Return the [X, Y] coordinate for the center point of the cell that contains the specified text.  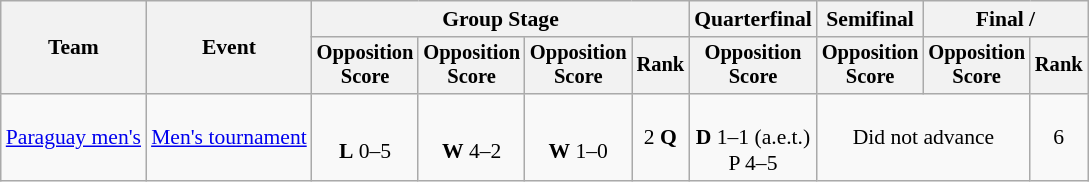
Quarterfinal [753, 19]
Semifinal [870, 19]
L 0–5 [366, 138]
Team [74, 48]
Paraguay men's [74, 138]
W 4–2 [472, 138]
Did not advance [924, 138]
Final / [1005, 19]
Men's tournament [229, 138]
6 [1059, 138]
Group Stage [500, 19]
2 Q [661, 138]
W 1–0 [578, 138]
D 1–1 (a.e.t.)P 4–5 [753, 138]
Event [229, 48]
